Search for the cell housing the specified text and yield its (x, y) center coordinate. 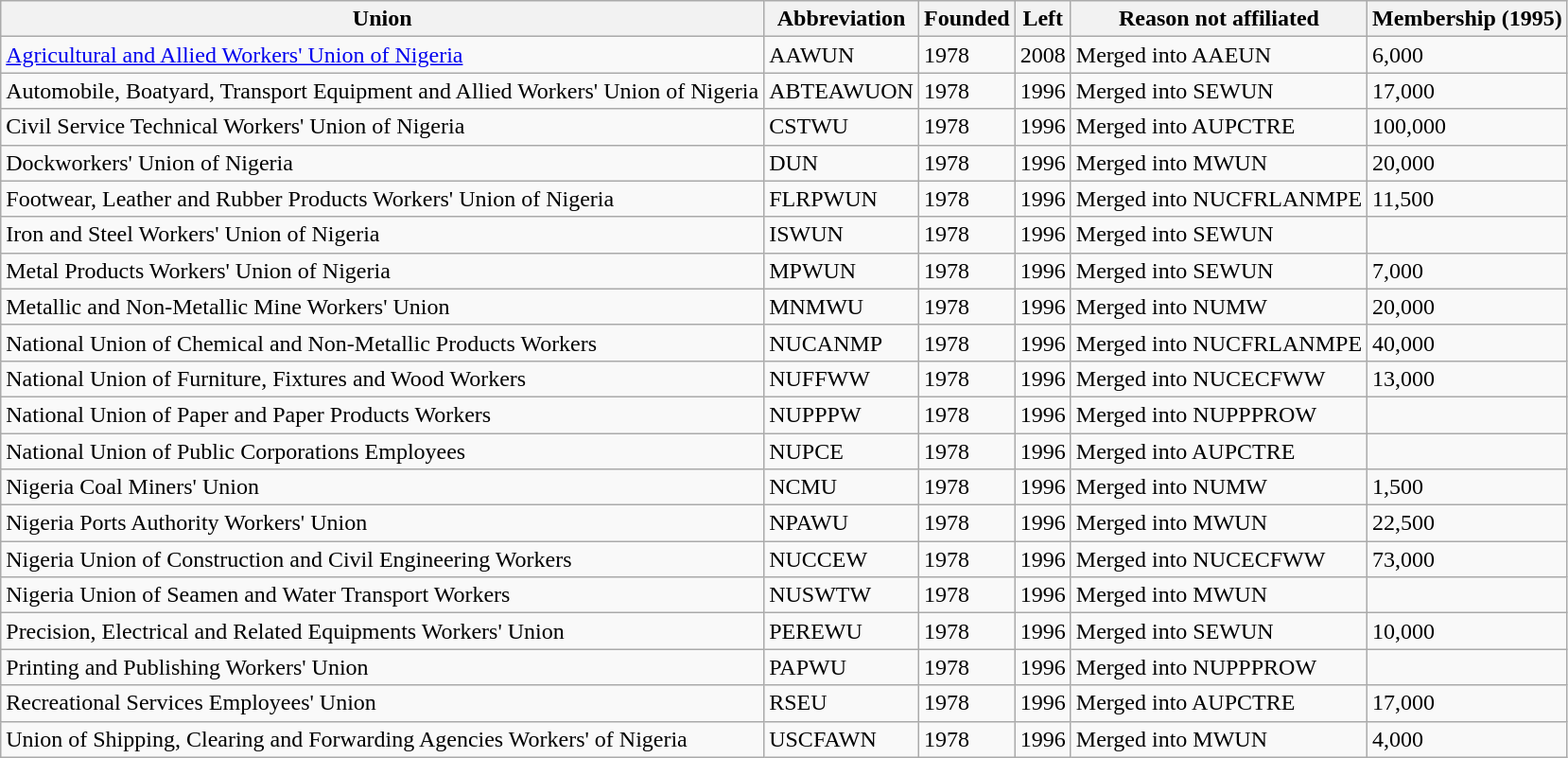
Founded (967, 19)
Reason not affiliated (1218, 19)
22,500 (1468, 523)
NUSWTW (842, 595)
10,000 (1468, 631)
AAWUN (842, 55)
NUFFWW (842, 379)
National Union of Chemical and Non-Metallic Products Workers (382, 343)
Dockworkers' Union of Nigeria (382, 163)
Union (382, 19)
13,000 (1468, 379)
National Union of Furniture, Fixtures and Wood Workers (382, 379)
NUPPPW (842, 414)
NPAWU (842, 523)
USCFAWN (842, 739)
4,000 (1468, 739)
NCMU (842, 487)
Recreational Services Employees' Union (382, 703)
NUCANMP (842, 343)
Union of Shipping, Clearing and Forwarding Agencies Workers' of Nigeria (382, 739)
MPWUN (842, 271)
Metallic and Non-Metallic Mine Workers' Union (382, 307)
Precision, Electrical and Related Equipments Workers' Union (382, 631)
Nigeria Union of Seamen and Water Transport Workers (382, 595)
73,000 (1468, 559)
FLRPWUN (842, 199)
MNMWU (842, 307)
Membership (1995) (1468, 19)
7,000 (1468, 271)
CSTWU (842, 127)
Metal Products Workers' Union of Nigeria (382, 271)
ISWUN (842, 235)
DUN (842, 163)
Civil Service Technical Workers' Union of Nigeria (382, 127)
Iron and Steel Workers' Union of Nigeria (382, 235)
RSEU (842, 703)
NUPCE (842, 451)
NUCCEW (842, 559)
40,000 (1468, 343)
Nigeria Ports Authority Workers' Union (382, 523)
Nigeria Coal Miners' Union (382, 487)
Printing and Publishing Workers' Union (382, 667)
National Union of Paper and Paper Products Workers (382, 414)
Abbreviation (842, 19)
Left (1042, 19)
ABTEAWUON (842, 91)
1,500 (1468, 487)
Automobile, Boatyard, Transport Equipment and Allied Workers' Union of Nigeria (382, 91)
2008 (1042, 55)
100,000 (1468, 127)
Merged into AAEUN (1218, 55)
6,000 (1468, 55)
Nigeria Union of Construction and Civil Engineering Workers (382, 559)
Footwear, Leather and Rubber Products Workers' Union of Nigeria (382, 199)
National Union of Public Corporations Employees (382, 451)
Agricultural and Allied Workers' Union of Nigeria (382, 55)
PEREWU (842, 631)
PAPWU (842, 667)
11,500 (1468, 199)
